Search for the cell housing the specified text and yield its (x, y) center coordinate. 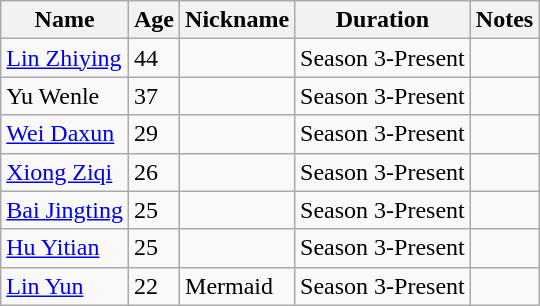
26 (154, 172)
44 (154, 58)
Yu Wenle (65, 96)
Duration (383, 20)
Nickname (238, 20)
Name (65, 20)
Notes (504, 20)
37 (154, 96)
Xiong Ziqi (65, 172)
Lin Zhiying (65, 58)
Bai Jingting (65, 210)
Wei Daxun (65, 134)
Hu Yitian (65, 248)
22 (154, 286)
29 (154, 134)
Age (154, 20)
Mermaid (238, 286)
Lin Yun (65, 286)
